Provide the [x, y] coordinate of the cell's center where the given text is located.  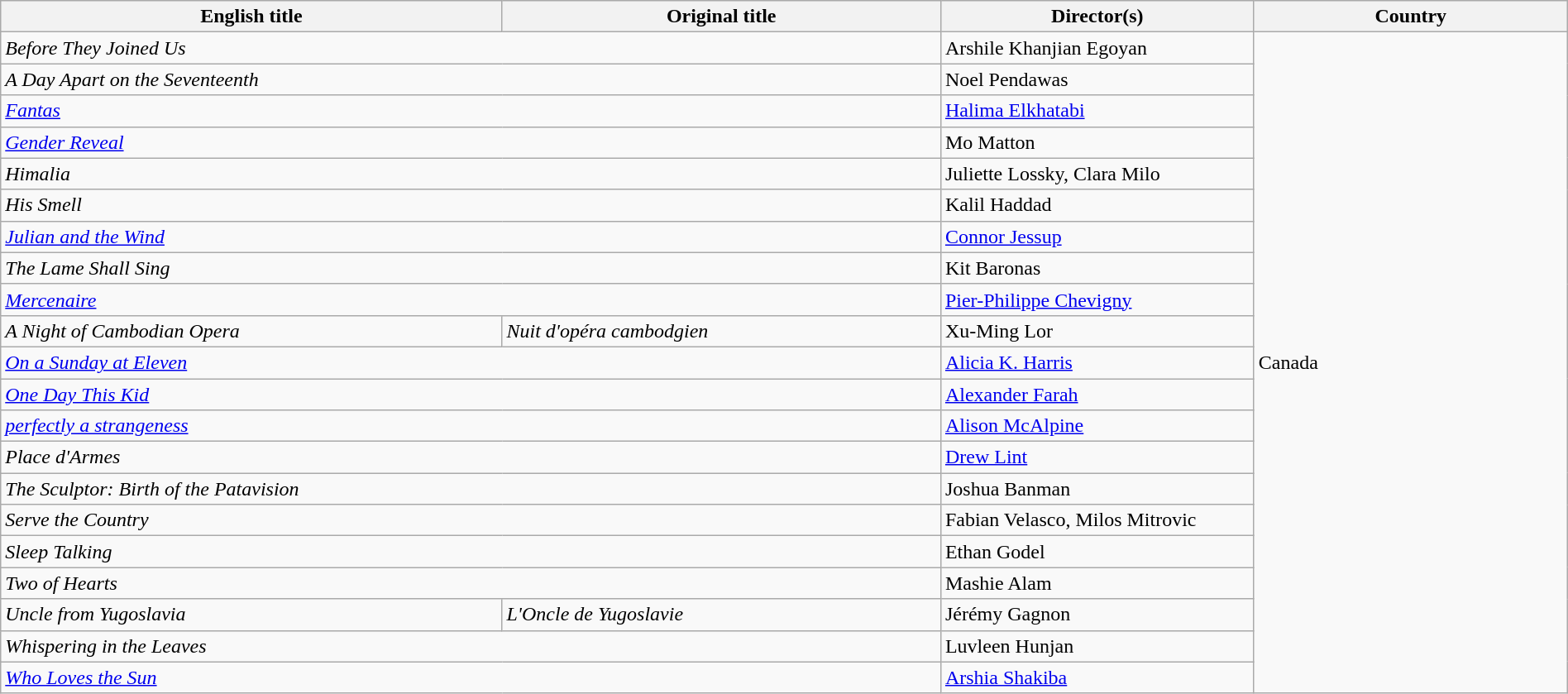
Himalia [471, 174]
Sleep Talking [471, 552]
Whispering in the Leaves [471, 646]
Drew Lint [1097, 457]
Who Loves the Sun [471, 677]
Alexander Farah [1097, 395]
Halima Elkhatabi [1097, 111]
His Smell [471, 205]
Mercenaire [471, 299]
Director(s) [1097, 17]
Julian and the Wind [471, 237]
perfectly a strangeness [471, 426]
Gender Reveal [471, 142]
Mashie Alam [1097, 583]
Arshia Shakiba [1097, 677]
Pier-Philippe Chevigny [1097, 299]
Joshua Banman [1097, 489]
Mo Matton [1097, 142]
Two of Hearts [471, 583]
Uncle from Yugoslavia [251, 615]
Alison McAlpine [1097, 426]
Xu-Ming Lor [1097, 331]
Fabian Velasco, Milos Mitrovic [1097, 520]
Noel Pendawas [1097, 79]
The Lame Shall Sing [471, 268]
Fantas [471, 111]
Jérémy Gagnon [1097, 615]
Kit Baronas [1097, 268]
Alicia K. Harris [1097, 362]
English title [251, 17]
Connor Jessup [1097, 237]
Place d'Armes [471, 457]
One Day This Kid [471, 395]
The Sculptor: Birth of the Patavision [471, 489]
Original title [721, 17]
L'Oncle de Yugoslavie [721, 615]
Ethan Godel [1097, 552]
Luvleen Hunjan [1097, 646]
Juliette Lossky, Clara Milo [1097, 174]
Serve the Country [471, 520]
Arshile Khanjian Egoyan [1097, 48]
A Day Apart on the Seventeenth [471, 79]
Canada [1411, 362]
A Night of Cambodian Opera [251, 331]
Nuit d'opéra cambodgien [721, 331]
Before They Joined Us [471, 48]
Kalil Haddad [1097, 205]
Country [1411, 17]
On a Sunday at Eleven [471, 362]
